Identify which cell holds the provided text, then report its [x, y] central coordinate. 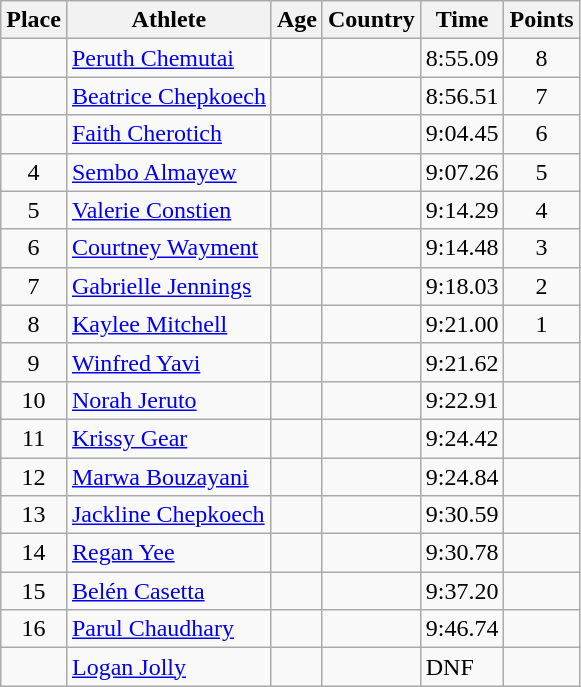
9:21.00 [462, 324]
9:30.78 [462, 553]
9:14.48 [462, 248]
Valerie Constien [168, 210]
Gabrielle Jennings [168, 286]
Marwa Bouzayani [168, 477]
14 [34, 553]
Belén Casetta [168, 591]
9:37.20 [462, 591]
Logan Jolly [168, 667]
9:46.74 [462, 629]
9:07.26 [462, 172]
DNF [462, 667]
9 [34, 362]
Courtney Wayment [168, 248]
9:14.29 [462, 210]
Age [296, 20]
3 [542, 248]
9:18.03 [462, 286]
16 [34, 629]
12 [34, 477]
9:24.42 [462, 438]
Winfred Yavi [168, 362]
Kaylee Mitchell [168, 324]
13 [34, 515]
Faith Cherotich [168, 134]
2 [542, 286]
11 [34, 438]
9:22.91 [462, 400]
Beatrice Chepkoech [168, 96]
Sembo Almayew [168, 172]
9:30.59 [462, 515]
Regan Yee [168, 553]
9:21.62 [462, 362]
Time [462, 20]
8:55.09 [462, 58]
Points [542, 20]
Athlete [168, 20]
9:24.84 [462, 477]
Peruth Chemutai [168, 58]
Country [371, 20]
Parul Chaudhary [168, 629]
9:04.45 [462, 134]
Krissy Gear [168, 438]
Place [34, 20]
Norah Jeruto [168, 400]
10 [34, 400]
Jackline Chepkoech [168, 515]
8:56.51 [462, 96]
1 [542, 324]
15 [34, 591]
